Extract the (x, y) coordinate from the center of the cell holding the provided text.  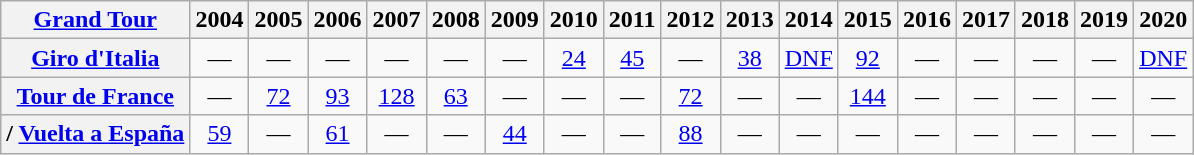
Giro d'Italia (96, 58)
144 (868, 96)
88 (690, 134)
2010 (574, 20)
Grand Tour (96, 20)
2014 (808, 20)
61 (338, 134)
24 (574, 58)
44 (514, 134)
2006 (338, 20)
/ Vuelta a España (96, 134)
2004 (220, 20)
2005 (278, 20)
38 (750, 58)
2007 (396, 20)
2018 (1044, 20)
93 (338, 96)
Tour de France (96, 96)
2017 (986, 20)
2019 (1104, 20)
45 (632, 58)
2008 (456, 20)
2011 (632, 20)
128 (396, 96)
2015 (868, 20)
63 (456, 96)
2012 (690, 20)
2009 (514, 20)
2016 (926, 20)
59 (220, 134)
2020 (1164, 20)
92 (868, 58)
2013 (750, 20)
